Determine the [x, y] coordinate at the center of the cell enclosing the given text.  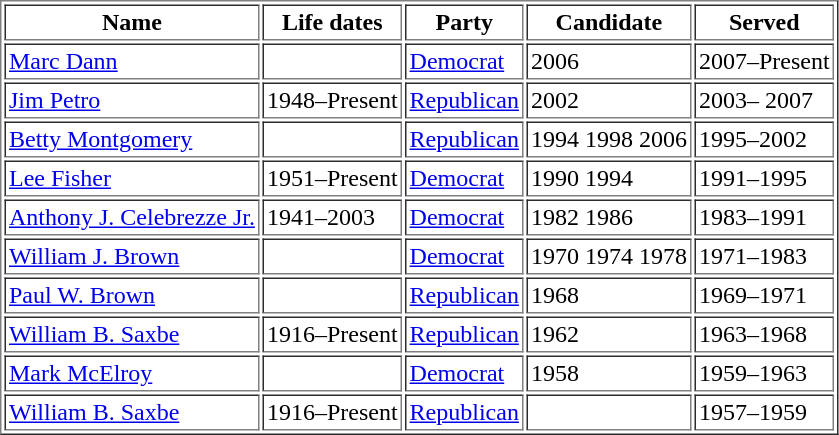
1983–1991 [764, 218]
Party [464, 22]
2003– 2007 [764, 100]
1968 [608, 296]
Lee Fisher [132, 178]
Paul W. Brown [132, 296]
1995–2002 [764, 140]
2007–Present [764, 62]
2006 [608, 62]
1948–Present [332, 100]
1982 1986 [608, 218]
Served [764, 22]
1962 [608, 334]
1970 1974 1978 [608, 256]
1957–1959 [764, 412]
1969–1971 [764, 296]
1991–1995 [764, 178]
1963–1968 [764, 334]
1959–1963 [764, 374]
2002 [608, 100]
Betty Montgomery [132, 140]
1958 [608, 374]
1994 1998 2006 [608, 140]
William J. Brown [132, 256]
Name [132, 22]
1941–2003 [332, 218]
1951–Present [332, 178]
1990 1994 [608, 178]
1971–1983 [764, 256]
Marc Dann [132, 62]
Life dates [332, 22]
Mark McElroy [132, 374]
Jim Petro [132, 100]
Candidate [608, 22]
Anthony J. Celebrezze Jr. [132, 218]
